Return (X, Y) of the center of cell containing provided text 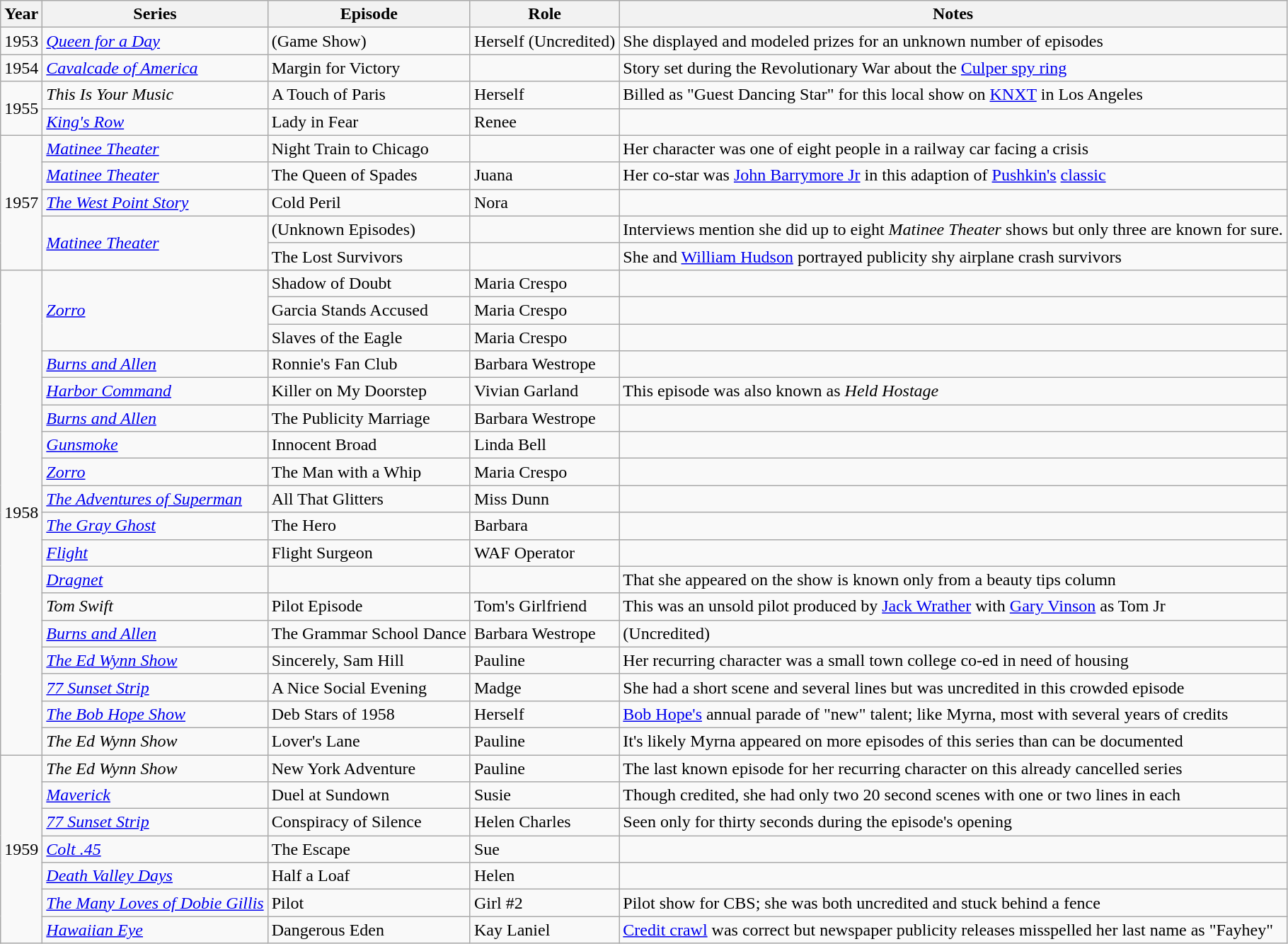
Dragnet (155, 580)
Notes (953, 14)
A Touch of Paris (369, 95)
A Nice Social Evening (369, 687)
Seen only for thirty seconds during the episode's opening (953, 822)
She and William Hudson portrayed publicity shy airplane crash survivors (953, 256)
Girl #2 (544, 903)
Dangerous Eden (369, 930)
Episode (369, 14)
She displayed and modeled prizes for an unknown number of episodes (953, 41)
All That Glitters (369, 499)
Queen for a Day (155, 41)
Maverick (155, 795)
Ronnie's Fan Club (369, 364)
Lady in Fear (369, 122)
Tom's Girlfriend (544, 606)
Gunsmoke (155, 445)
Pilot (369, 903)
Bob Hope's annual parade of "new" talent; like Myrna, most with several years of credits (953, 714)
Role (544, 14)
Half a Loaf (369, 876)
The West Point Story (155, 202)
Harbor Command (155, 391)
This Is Your Music (155, 95)
Garcia Stands Accused (369, 310)
Cold Peril (369, 202)
(Unknown Episodes) (369, 229)
Tom Swift (155, 606)
Her recurring character was a small town college co-ed in need of housing (953, 660)
The last known episode for her recurring character on this already cancelled series (953, 768)
Night Train to Chicago (369, 149)
Nora (544, 202)
The Publicity Marriage (369, 418)
(Uncredited) (953, 633)
Helen Charles (544, 822)
The Many Loves of Dobie Gillis (155, 903)
Billed as "Guest Dancing Star" for this local show on KNXT in Los Angeles (953, 95)
Slaves of the Eagle (369, 338)
Pilot show for CBS; she was both uncredited and stuck behind a fence (953, 903)
New York Adventure (369, 768)
Death Valley Days (155, 876)
Flight (155, 553)
The Hero (369, 526)
Year (21, 14)
Deb Stars of 1958 (369, 714)
The Man with a Whip (369, 472)
Her character was one of eight people in a railway car facing a crisis (953, 149)
1954 (21, 68)
1957 (21, 202)
1953 (21, 41)
Story set during the Revolutionary War about the Culper spy ring (953, 68)
It's likely Myrna appeared on more episodes of this series than can be documented (953, 741)
The Adventures of Superman (155, 499)
1958 (21, 512)
Though credited, she had only two 20 second scenes with one or two lines in each (953, 795)
Madge (544, 687)
Cavalcade of America (155, 68)
This episode was also known as Held Hostage (953, 391)
Barbara (544, 526)
(Game Show) (369, 41)
Hawaiian Eye (155, 930)
Herself (Uncredited) (544, 41)
She had a short scene and several lines but was uncredited in this crowded episode (953, 687)
Sincerely, Sam Hill (369, 660)
Lover's Lane (369, 741)
Sue (544, 849)
Credit crawl was correct but newspaper publicity releases misspelled her last name as "Fayhey" (953, 930)
The Bob Hope Show (155, 714)
This was an unsold pilot produced by Jack Wrather with Gary Vinson as Tom Jr (953, 606)
Innocent Broad (369, 445)
Kay Laniel (544, 930)
Interviews mention she did up to eight Matinee Theater shows but only three are known for sure. (953, 229)
Juana (544, 175)
Miss Dunn (544, 499)
The Escape (369, 849)
Helen (544, 876)
Killer on My Doorstep (369, 391)
Vivian Garland (544, 391)
The Queen of Spades (369, 175)
Duel at Sundown (369, 795)
1959 (21, 848)
The Lost Survivors (369, 256)
Colt .45 (155, 849)
Susie (544, 795)
WAF Operator (544, 553)
Pilot Episode (369, 606)
That she appeared on the show is known only from a beauty tips column (953, 580)
Shadow of Doubt (369, 283)
Her co-star was John Barrymore Jr in this adaption of Pushkin's classic (953, 175)
The Gray Ghost (155, 526)
Linda Bell (544, 445)
Flight Surgeon (369, 553)
1955 (21, 108)
Series (155, 14)
Margin for Victory (369, 68)
The Grammar School Dance (369, 633)
Conspiracy of Silence (369, 822)
Renee (544, 122)
King's Row (155, 122)
